Output the [X, Y] coordinate of the center of the cell containing the given text.  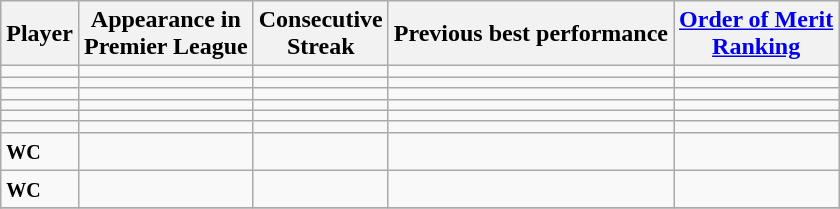
Appearance inPremier League [166, 34]
Previous best performance [530, 34]
ConsecutiveStreak [320, 34]
Player [40, 34]
Order of MeritRanking [756, 34]
